Capture the cell that displays the provided text and extract its [x, y] central coordinate. 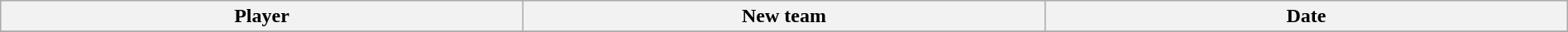
Date [1307, 16]
Player [262, 16]
New team [784, 16]
